Output the [x, y] coordinate of the center of the cell containing the given text.  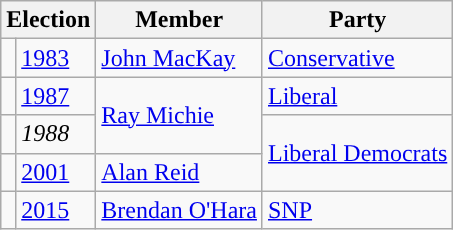
2015 [56, 210]
Liberal [357, 96]
1988 [56, 134]
1987 [56, 96]
2001 [56, 172]
Conservative [357, 58]
Election [48, 20]
Alan Reid [180, 172]
Party [357, 20]
Member [180, 20]
SNP [357, 210]
Liberal Democrats [357, 153]
John MacKay [180, 58]
1983 [56, 58]
Ray Michie [180, 115]
Brendan O'Hara [180, 210]
